Locate the cell with the specified text and output its (X, Y) center coordinate. 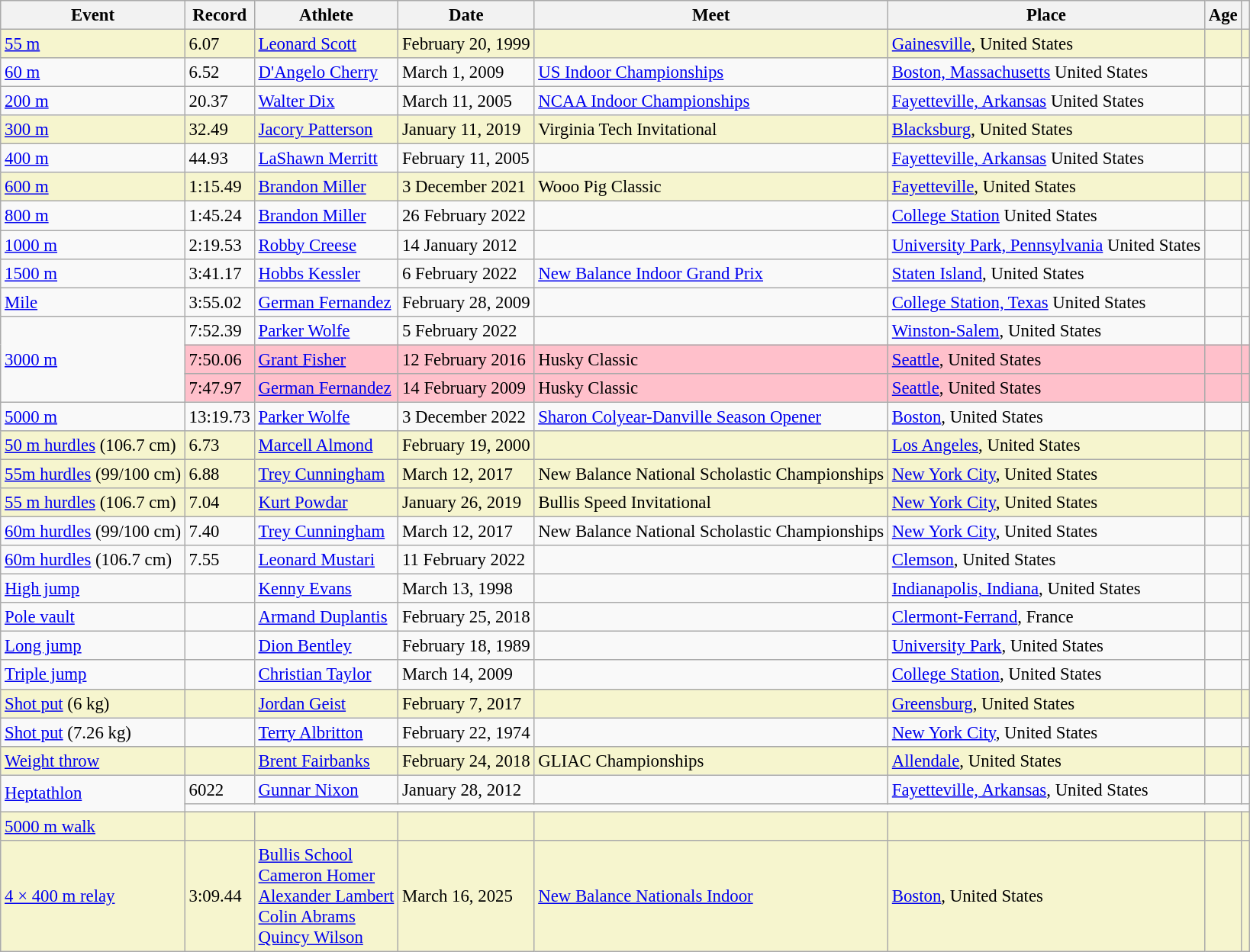
3:41.17 (220, 273)
March 11, 2005 (466, 101)
55 m hurdles (106.7 cm) (93, 503)
Walter Dix (326, 101)
Sharon Colyear-Danville Season Opener (711, 416)
3:55.02 (220, 302)
7:50.06 (220, 359)
Fayetteville, United States (1045, 187)
Indianapolis, Indiana, United States (1045, 589)
Allendale, United States (1045, 761)
6.52 (220, 72)
Triple jump (93, 675)
3 December 2021 (466, 187)
60 m (93, 72)
Fayetteville, Arkansas, United States (1045, 790)
13:19.73 (220, 416)
Robby Creese (326, 245)
7.04 (220, 503)
Virginia Tech Invitational (711, 130)
Jordan Geist (326, 703)
February 22, 1974 (466, 732)
March 14, 2009 (466, 675)
Los Angeles, United States (1045, 445)
1500 m (93, 273)
26 February 2022 (466, 216)
7:52.39 (220, 330)
Bullis Speed Invitational (711, 503)
NCAA Indoor Championships (711, 101)
College Station United States (1045, 216)
February 18, 1989 (466, 646)
Date (466, 15)
February 11, 2005 (466, 159)
Wooo Pig Classic (711, 187)
5000 m (93, 416)
11 February 2022 (466, 560)
400 m (93, 159)
14 January 2012 (466, 245)
Jacory Patterson (326, 130)
February 20, 1999 (466, 44)
Long jump (93, 646)
20.37 (220, 101)
44.93 (220, 159)
Event (93, 15)
300 m (93, 130)
Leonard Scott (326, 44)
6.07 (220, 44)
Pole vault (93, 617)
5 February 2022 (466, 330)
7.55 (220, 560)
800 m (93, 216)
Kurt Powdar (326, 503)
High jump (93, 589)
Christian Taylor (326, 675)
January 11, 2019 (466, 130)
3000 m (93, 359)
3 December 2022 (466, 416)
February 19, 2000 (466, 445)
College Station, United States (1045, 675)
Leonard Mustari (326, 560)
Boston, Massachusetts United States (1045, 72)
March 16, 2025 (466, 896)
Terry Albritton (326, 732)
Age (1223, 15)
February 24, 2018 (466, 761)
Place (1045, 15)
Weight throw (93, 761)
College Station, Texas United States (1045, 302)
Brent Fairbanks (326, 761)
Mile (93, 302)
GLIAC Championships (711, 761)
60m hurdles (106.7 cm) (93, 560)
6.88 (220, 474)
February 28, 2009 (466, 302)
4 × 400 m relay (93, 896)
Clermont-Ferrand, France (1045, 617)
600 m (93, 187)
55 m (93, 44)
March 1, 2009 (466, 72)
Blacksburg, United States (1045, 130)
60m hurdles (99/100 cm) (93, 532)
Meet (711, 15)
Shot put (6 kg) (93, 703)
Marcell Almond (326, 445)
6.73 (220, 445)
1:45.24 (220, 216)
Gainesville, United States (1045, 44)
March 13, 1998 (466, 589)
1:15.49 (220, 187)
D'Angelo Cherry (326, 72)
Kenny Evans (326, 589)
University Park, United States (1045, 646)
6022 (220, 790)
January 28, 2012 (466, 790)
New Balance Nationals Indoor (711, 896)
1000 m (93, 245)
January 26, 2019 (466, 503)
6 February 2022 (466, 273)
US Indoor Championships (711, 72)
Clemson, United States (1045, 560)
Shot put (7.26 kg) (93, 732)
50 m hurdles (106.7 cm) (93, 445)
2:19.53 (220, 245)
Dion Bentley (326, 646)
7.40 (220, 532)
200 m (93, 101)
New Balance Indoor Grand Prix (711, 273)
Gunnar Nixon (326, 790)
32.49 (220, 130)
Grant Fisher (326, 359)
7:47.97 (220, 388)
Staten Island, United States (1045, 273)
University Park, Pennsylvania United States (1045, 245)
February 7, 2017 (466, 703)
February 25, 2018 (466, 617)
Armand Duplantis (326, 617)
14 February 2009 (466, 388)
Heptathlon (93, 793)
Athlete (326, 15)
Record (220, 15)
Greensburg, United States (1045, 703)
55m hurdles (99/100 cm) (93, 474)
3:09.44 (220, 896)
Winston-Salem, United States (1045, 330)
12 February 2016 (466, 359)
Hobbs Kessler (326, 273)
Bullis SchoolCameron HomerAlexander LambertColin AbramsQuincy Wilson (326, 896)
5000 m walk (93, 826)
LaShawn Merritt (326, 159)
